From the cell containing the given text, extract its center point as (x, y) coordinate. 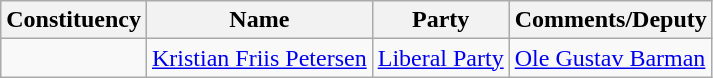
Comments/Deputy (610, 20)
Party (440, 20)
Kristian Friis Petersen (259, 58)
Constituency (74, 20)
Ole Gustav Barman (610, 58)
Liberal Party (440, 58)
Name (259, 20)
